Detect which cell encompasses the target text, then output its (x, y) center coordinate. 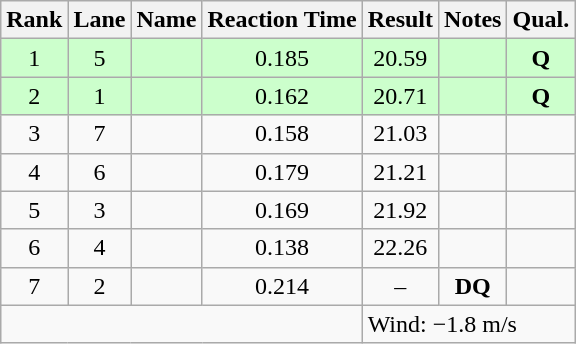
Qual. (541, 20)
0.162 (282, 96)
0.158 (282, 134)
22.26 (400, 248)
Reaction Time (282, 20)
21.92 (400, 210)
20.71 (400, 96)
Result (400, 20)
21.03 (400, 134)
0.138 (282, 248)
DQ (473, 286)
0.169 (282, 210)
Lane (100, 20)
21.21 (400, 172)
0.185 (282, 58)
0.179 (282, 172)
0.214 (282, 286)
Wind: −1.8 m/s (468, 324)
Rank (34, 20)
– (400, 286)
Name (166, 20)
20.59 (400, 58)
Notes (473, 20)
